Identify which cell holds the provided text, then report its (X, Y) central coordinate. 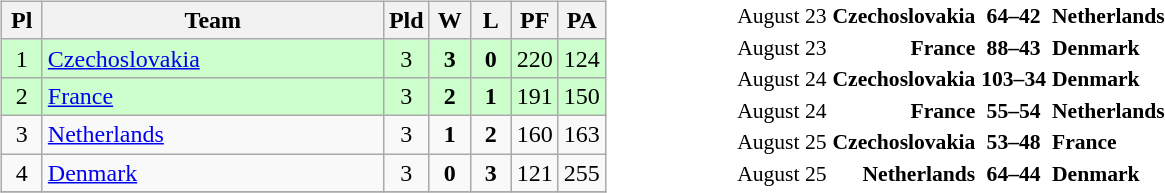
160 (534, 134)
64–44 (1014, 173)
4 (22, 173)
124 (582, 58)
W (450, 20)
L (490, 20)
220 (534, 58)
103–34 (1014, 79)
64–42 (1014, 16)
53–48 (1014, 142)
Pld (406, 20)
Team (212, 20)
121 (534, 173)
Denmark (212, 173)
PA (582, 20)
191 (534, 96)
Pl (22, 20)
163 (582, 134)
PF (534, 20)
150 (582, 96)
88–43 (1014, 47)
55–54 (1014, 110)
255 (582, 173)
